Capture the cell that displays the provided text and extract its [x, y] central coordinate. 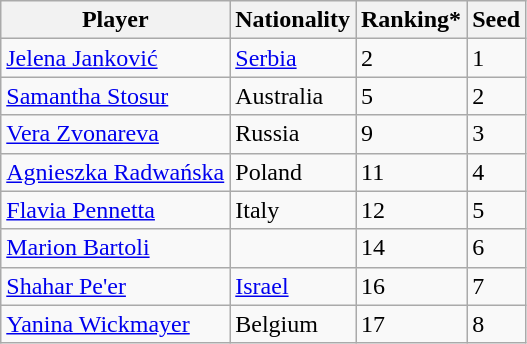
Agnieszka Radwańska [116, 172]
Yanina Wickmayer [116, 324]
11 [412, 172]
Nationality [293, 20]
Vera Zvonareva [116, 134]
1 [496, 58]
Player [116, 20]
Poland [293, 172]
16 [412, 286]
9 [412, 134]
8 [496, 324]
Ranking* [412, 20]
Israel [293, 286]
Australia [293, 96]
Marion Bartoli [116, 248]
Italy [293, 210]
3 [496, 134]
Russia [293, 134]
17 [412, 324]
4 [496, 172]
12 [412, 210]
Flavia Pennetta [116, 210]
6 [496, 248]
Samantha Stosur [116, 96]
14 [412, 248]
Jelena Janković [116, 58]
Serbia [293, 58]
Shahar Pe'er [116, 286]
Seed [496, 20]
Belgium [293, 324]
7 [496, 286]
